Return the (X, Y) coordinate for the center point of the cell that contains the specified text.  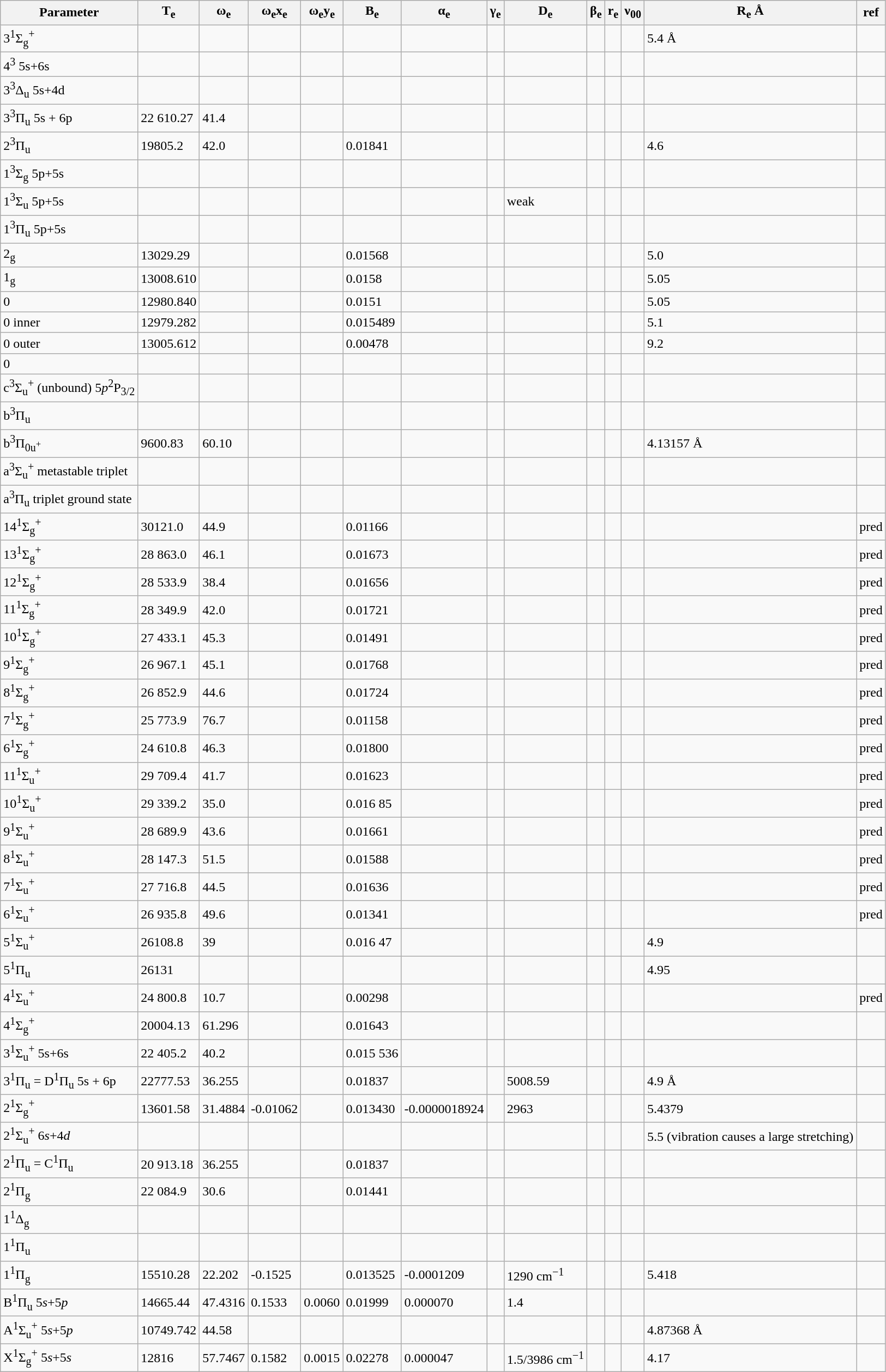
41Σu+ (69, 998)
0.01643 (372, 1026)
13029.29 (169, 255)
4.9 Å (750, 1080)
weak (545, 202)
31Πu = D1Πu 5s + 6p (69, 1080)
5008.59 (545, 1080)
26131 (169, 970)
0.00478 (372, 343)
111Σg+ (69, 609)
13005.612 (169, 343)
0.01768 (372, 665)
33Δu 5s+4d (69, 90)
14665.44 (169, 1303)
0.01661 (372, 832)
4.13157 Å (750, 444)
30.6 (224, 1192)
1290 cm−1 (545, 1274)
24 610.8 (169, 748)
51Σu+ (69, 942)
61Σg+ (69, 748)
0.016 47 (372, 942)
0.0060 (322, 1303)
31.4884 (224, 1109)
0.01724 (372, 693)
91Σu+ (69, 832)
27 433.1 (169, 638)
141Σg+ (69, 527)
4.95 (750, 970)
9600.83 (169, 444)
13Σg 5p+5s (69, 173)
A1Σu+ 5s+5p (69, 1330)
5.4 Å (750, 38)
41Σg+ (69, 1026)
c3Σu+ (unbound) 5p2P3/2 (69, 388)
44.6 (224, 693)
5.418 (750, 1274)
76.7 (224, 721)
21Πu = C1Πu (69, 1164)
26 852.9 (169, 693)
45.1 (224, 665)
22 084.9 (169, 1192)
-0.1525 (275, 1274)
44.58 (224, 1330)
0.01166 (372, 527)
0.01341 (372, 915)
0.01999 (372, 1303)
121Σg+ (69, 582)
αe (444, 13)
0.0015 (322, 1358)
29 709.4 (169, 776)
a3Σu+ metastable triplet (69, 471)
2963 (545, 1109)
28 533.9 (169, 582)
46.3 (224, 748)
0.01441 (372, 1192)
a3Πu triplet ground state (69, 499)
12980.840 (169, 301)
41.4 (224, 118)
22.202 (224, 1274)
0 inner (69, 322)
b3Π0u+ (69, 444)
4.87368 Å (750, 1330)
71Σg+ (69, 721)
4.17 (750, 1358)
0.015 536 (372, 1053)
30121.0 (169, 527)
29 339.2 (169, 803)
20004.13 (169, 1026)
61.296 (224, 1026)
28 689.9 (169, 832)
Parameter (69, 13)
γe (495, 13)
22777.53 (169, 1080)
11Πu (69, 1247)
26 935.8 (169, 915)
45.3 (224, 638)
B1Πu 5s+5p (69, 1303)
44.9 (224, 527)
0.000047 (444, 1358)
33Πu 5s + 6p (69, 118)
61Σu+ (69, 915)
0.1582 (275, 1358)
51Πu (69, 970)
22 405.2 (169, 1053)
0.01673 (372, 554)
0.02278 (372, 1358)
-0.0000018924 (444, 1109)
-0.0001209 (444, 1274)
71Σu+ (69, 886)
10.7 (224, 998)
60.10 (224, 444)
21Σu+ 6s+4d (69, 1136)
1.5/3986 cm−1 (545, 1358)
27 716.8 (169, 886)
47.4316 (224, 1303)
0.01623 (372, 776)
13Σu 5p+5s (69, 202)
ν00 (633, 13)
5.5 (vibration causes a large stretching) (750, 1136)
0.01841 (372, 146)
43 5s+6s (69, 64)
-0.01062 (275, 1109)
0.0151 (372, 301)
111Σu+ (69, 776)
101Σg+ (69, 638)
57.7467 (224, 1358)
81Σu+ (69, 859)
12816 (169, 1358)
De (545, 13)
51.5 (224, 859)
44.5 (224, 886)
41.7 (224, 776)
Re Å (750, 13)
βe (596, 13)
21Πg (69, 1192)
13Πu 5p+5s (69, 229)
35.0 (224, 803)
22 610.27 (169, 118)
ωexe (275, 13)
0.01721 (372, 609)
20 913.18 (169, 1164)
23Πu (69, 146)
1g (69, 279)
Be (372, 13)
0.015489 (372, 322)
Te (169, 13)
0.016 85 (372, 803)
25 773.9 (169, 721)
12979.282 (169, 322)
1.4 (545, 1303)
5.0 (750, 255)
re (613, 13)
31Σg+ (69, 38)
ωeye (322, 13)
81Σg+ (69, 693)
28 863.0 (169, 554)
13008.610 (169, 279)
28 147.3 (169, 859)
19805.2 (169, 146)
0.01636 (372, 886)
X1Σg+ 5s+5s (69, 1358)
15510.28 (169, 1274)
28 349.9 (169, 609)
21Σg+ (69, 1109)
91Σg+ (69, 665)
0.000070 (444, 1303)
5.1 (750, 322)
0.00298 (372, 998)
101Σu+ (69, 803)
0.01800 (372, 748)
13601.58 (169, 1109)
11Πg (69, 1274)
ref (871, 13)
0.01158 (372, 721)
4.6 (750, 146)
0.01588 (372, 859)
2g (69, 255)
46.1 (224, 554)
0.01568 (372, 255)
4.9 (750, 942)
38.4 (224, 582)
0.0158 (372, 279)
b3Πu (69, 415)
0.013525 (372, 1274)
39 (224, 942)
24 800.8 (169, 998)
0.013430 (372, 1109)
10749.742 (169, 1330)
26108.8 (169, 942)
11Δg (69, 1220)
43.6 (224, 832)
ωe (224, 13)
0.01491 (372, 638)
0.1533 (275, 1303)
31Σu+ 5s+6s (69, 1053)
49.6 (224, 915)
40.2 (224, 1053)
26 967.1 (169, 665)
0 outer (69, 343)
0.01656 (372, 582)
131Σg+ (69, 554)
9.2 (750, 343)
5.4379 (750, 1109)
